Extract the (x, y) coordinate from the center of the cell holding the provided text.  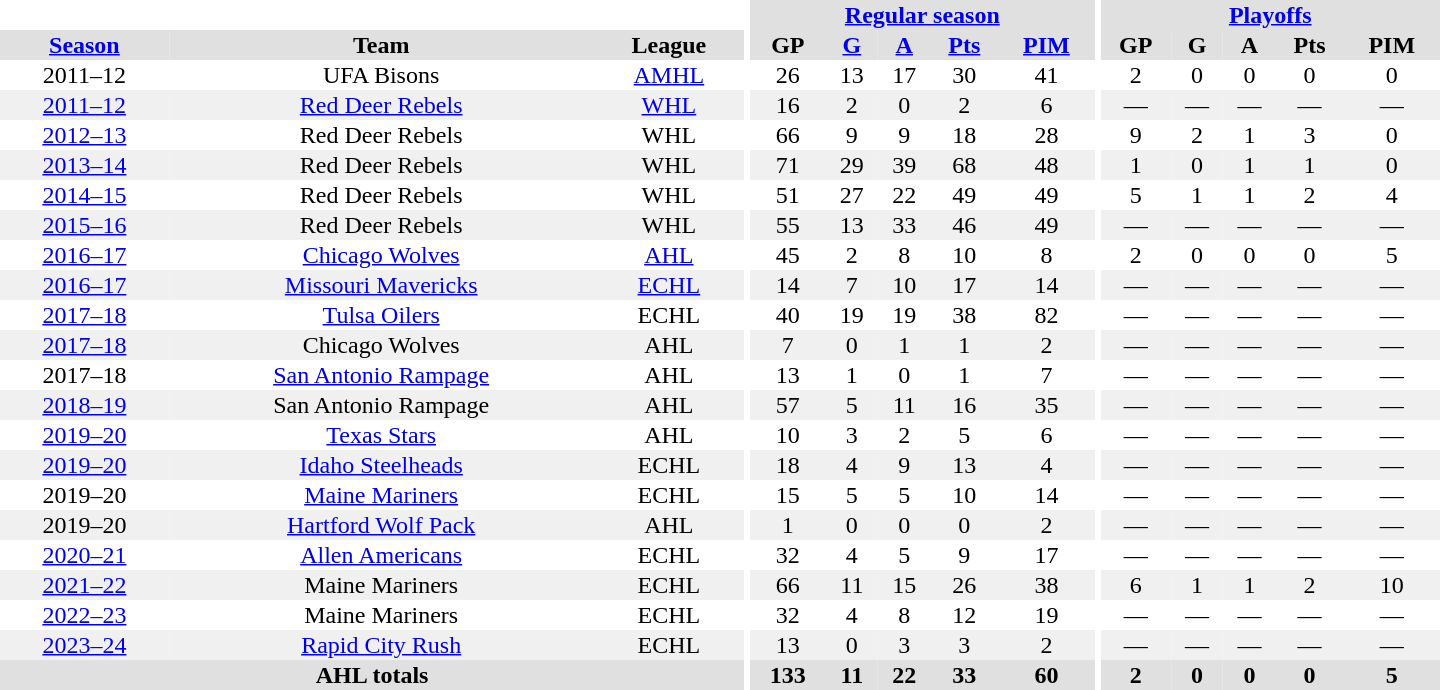
Rapid City Rush (382, 645)
Regular season (922, 15)
12 (964, 615)
46 (964, 225)
57 (788, 405)
60 (1046, 675)
2014–15 (84, 195)
39 (904, 165)
Texas Stars (382, 435)
30 (964, 75)
2015–16 (84, 225)
2018–19 (84, 405)
Allen Americans (382, 555)
Season (84, 45)
41 (1046, 75)
2013–14 (84, 165)
45 (788, 255)
27 (852, 195)
29 (852, 165)
Missouri Mavericks (382, 285)
35 (1046, 405)
28 (1046, 135)
133 (788, 675)
2012–13 (84, 135)
2022–23 (84, 615)
AHL totals (372, 675)
51 (788, 195)
Team (382, 45)
Hartford Wolf Pack (382, 525)
2023–24 (84, 645)
2021–22 (84, 585)
UFA Bisons (382, 75)
71 (788, 165)
League (670, 45)
2020–21 (84, 555)
AMHL (670, 75)
55 (788, 225)
Idaho Steelheads (382, 465)
68 (964, 165)
40 (788, 315)
48 (1046, 165)
82 (1046, 315)
Playoffs (1270, 15)
Tulsa Oilers (382, 315)
